Find where the given text appears and provide that cell's center as (X, Y) coordinate. 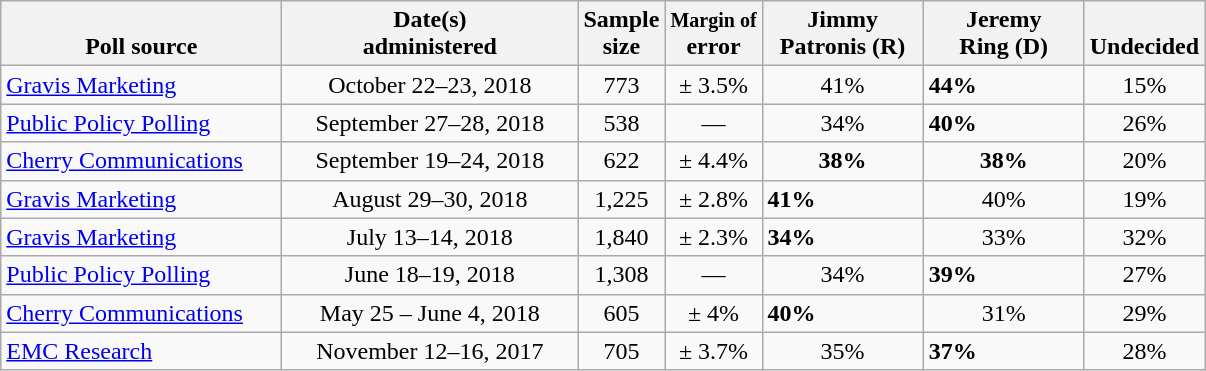
33% (1004, 237)
605 (622, 313)
39% (1004, 275)
July 13–14, 2018 (430, 237)
± 3.5% (714, 85)
Samplesize (622, 34)
37% (1004, 351)
35% (842, 351)
September 19–24, 2018 (430, 161)
EMC Research (142, 351)
31% (1004, 313)
Date(s)administered (430, 34)
June 18–19, 2018 (430, 275)
September 27–28, 2018 (430, 123)
Margin oferror (714, 34)
538 (622, 123)
28% (1144, 351)
± 3.7% (714, 351)
622 (622, 161)
± 4.4% (714, 161)
± 2.3% (714, 237)
44% (1004, 85)
± 4% (714, 313)
20% (1144, 161)
May 25 – June 4, 2018 (430, 313)
19% (1144, 199)
27% (1144, 275)
26% (1144, 123)
JeremyRing (D) (1004, 34)
29% (1144, 313)
Undecided (1144, 34)
32% (1144, 237)
1,308 (622, 275)
October 22–23, 2018 (430, 85)
Poll source (142, 34)
November 12–16, 2017 (430, 351)
773 (622, 85)
15% (1144, 85)
JimmyPatronis (R) (842, 34)
1,225 (622, 199)
1,840 (622, 237)
August 29–30, 2018 (430, 199)
± 2.8% (714, 199)
705 (622, 351)
